Capture the cell that displays the provided text and extract its [X, Y] central coordinate. 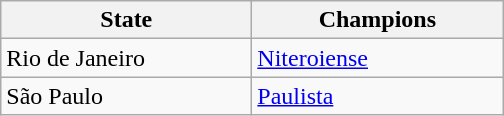
Paulista [378, 96]
Champions [378, 20]
Niteroiense [378, 58]
State [126, 20]
Rio de Janeiro [126, 58]
São Paulo [126, 96]
